Return the (X, Y) coordinate for the center point of the cell that contains the specified text.  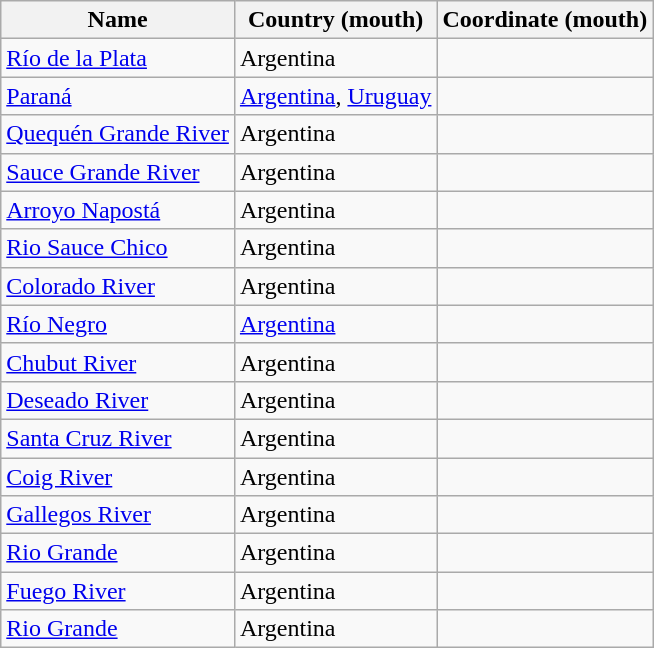
Río Negro (118, 324)
Coordinate (mouth) (545, 20)
Fuego River (118, 591)
Arroyo Napostá (118, 210)
Rio Sauce Chico (118, 248)
Deseado River (118, 400)
Coig River (118, 477)
Gallegos River (118, 515)
Río de la Plata (118, 58)
Colorado River (118, 286)
Chubut River (118, 362)
Sauce Grande River (118, 172)
Name (118, 20)
Country (mouth) (336, 20)
Paraná (118, 96)
Quequén Grande River (118, 134)
Santa Cruz River (118, 438)
Argentina, Uruguay (336, 96)
